Search for the cell housing the specified text and yield its [x, y] center coordinate. 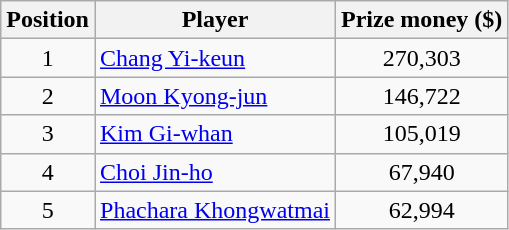
270,303 [421, 58]
62,994 [421, 210]
Moon Kyong-jun [214, 96]
Chang Yi-keun [214, 58]
Kim Gi-whan [214, 134]
Position [48, 20]
2 [48, 96]
Phachara Khongwatmai [214, 210]
146,722 [421, 96]
5 [48, 210]
Choi Jin-ho [214, 172]
3 [48, 134]
67,940 [421, 172]
1 [48, 58]
Player [214, 20]
105,019 [421, 134]
4 [48, 172]
Prize money ($) [421, 20]
